Output the (X, Y) coordinate of the center of the cell containing the given text.  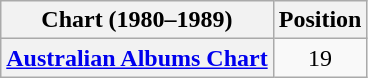
Australian Albums Chart (137, 58)
Position (320, 20)
Chart (1980–1989) (137, 20)
19 (320, 58)
